Return the [X, Y] coordinate for the center point of the cell that contains the specified text.  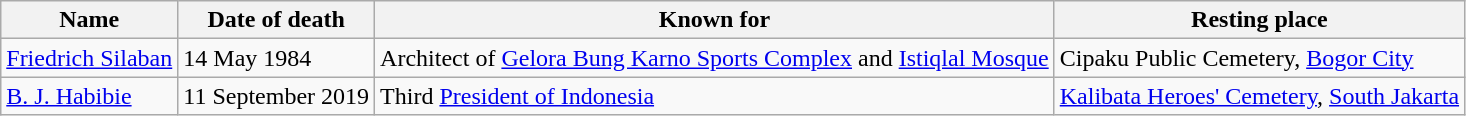
Kalibata Heroes' Cemetery, South Jakarta [1259, 96]
Known for [715, 20]
B. J. Habibie [90, 96]
14 May 1984 [276, 58]
Resting place [1259, 20]
11 September 2019 [276, 96]
Name [90, 20]
Friedrich Silaban [90, 58]
Architect of Gelora Bung Karno Sports Complex and Istiqlal Mosque [715, 58]
Cipaku Public Cemetery, Bogor City [1259, 58]
Date of death [276, 20]
Third President of Indonesia [715, 96]
